Detect which cell encompasses the target text, then output its (X, Y) center coordinate. 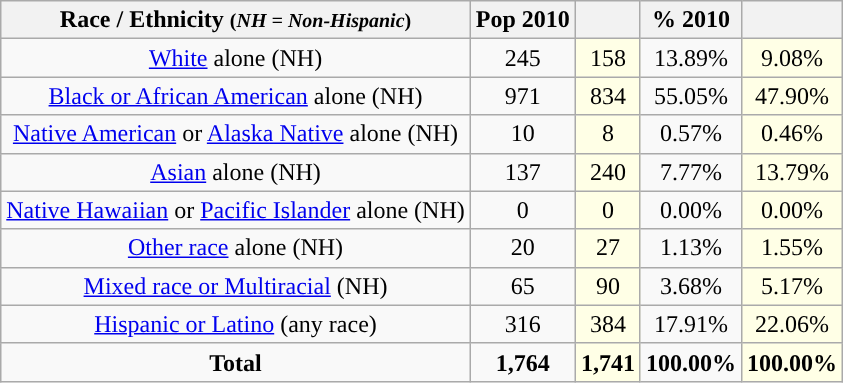
Asian alone (NH) (236, 172)
65 (522, 286)
20 (522, 248)
Black or African American alone (NH) (236, 96)
5.17% (792, 286)
158 (608, 58)
17.91% (690, 324)
Native Hawaiian or Pacific Islander alone (NH) (236, 210)
Native American or Alaska Native alone (NH) (236, 134)
% 2010 (690, 20)
13.89% (690, 58)
27 (608, 248)
Race / Ethnicity (NH = Non-Hispanic) (236, 20)
1,764 (522, 362)
1.55% (792, 248)
7.77% (690, 172)
Pop 2010 (522, 20)
971 (522, 96)
White alone (NH) (236, 58)
384 (608, 324)
Other race alone (NH) (236, 248)
Hispanic or Latino (any race) (236, 324)
0.57% (690, 134)
10 (522, 134)
245 (522, 58)
834 (608, 96)
3.68% (690, 286)
Mixed race or Multiracial (NH) (236, 286)
22.06% (792, 324)
240 (608, 172)
90 (608, 286)
137 (522, 172)
0.46% (792, 134)
1,741 (608, 362)
9.08% (792, 58)
1.13% (690, 248)
Total (236, 362)
8 (608, 134)
316 (522, 324)
55.05% (690, 96)
47.90% (792, 96)
13.79% (792, 172)
